Find where the given text appears and provide that cell's center as [X, Y] coordinate. 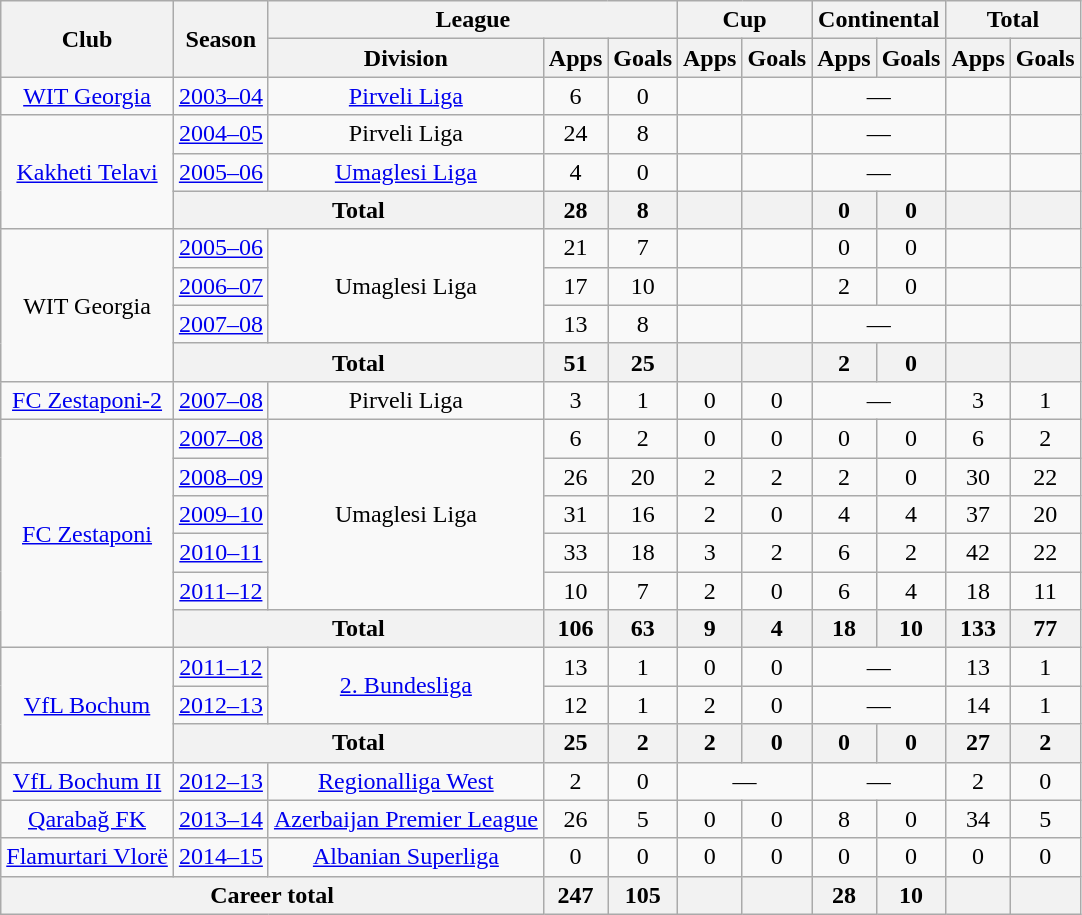
VfL Bochum [88, 705]
League [472, 20]
Azerbaijan Premier League [406, 819]
33 [575, 553]
24 [575, 134]
Club [88, 39]
37 [978, 515]
VfL Bochum II [88, 781]
247 [575, 895]
16 [643, 515]
2009–10 [220, 515]
42 [978, 553]
2004–05 [220, 134]
Regionalliga West [406, 781]
106 [575, 629]
30 [978, 477]
77 [1045, 629]
63 [643, 629]
Division [406, 58]
Flamurtari Vlorë [88, 857]
9 [710, 629]
Season [220, 39]
2014–15 [220, 857]
2008–09 [220, 477]
27 [978, 743]
14 [978, 705]
12 [575, 705]
34 [978, 819]
2006–07 [220, 286]
Kakheti Telavi [88, 172]
2010–11 [220, 553]
Career total [272, 895]
2003–04 [220, 96]
FC Zestaponi [88, 533]
Continental [879, 20]
51 [575, 362]
21 [575, 248]
Qarabağ FK [88, 819]
11 [1045, 591]
FC Zestaponi-2 [88, 400]
Cup [745, 20]
31 [575, 515]
17 [575, 286]
133 [978, 629]
105 [643, 895]
2013–14 [220, 819]
Albanian Superliga [406, 857]
2. Bundesliga [406, 686]
